Return (X, Y) of the center of cell containing provided text 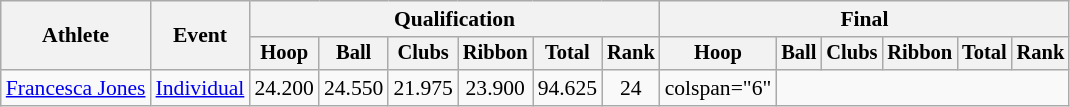
Athlete (76, 36)
21.975 (422, 88)
colspan="6" (718, 88)
94.625 (568, 88)
23.900 (496, 88)
Final (865, 19)
24.550 (354, 88)
Qualification (454, 19)
24 (631, 88)
24.200 (284, 88)
Francesca Jones (76, 88)
Individual (200, 88)
Event (200, 36)
